Return the [x, y] coordinate for the center point of the cell that contains the specified text.  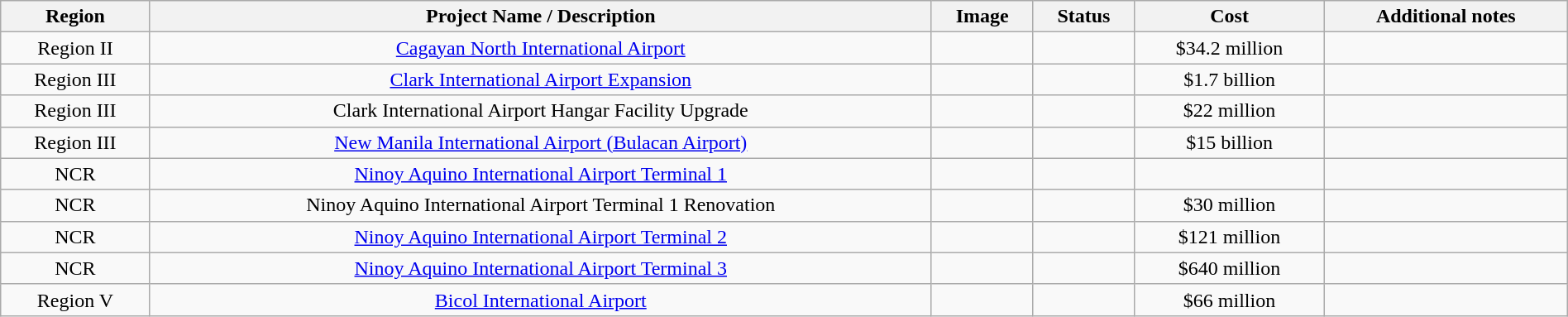
Ninoy Aquino International Airport Terminal 1 Renovation [541, 205]
Clark International Airport Expansion [541, 79]
Region V [75, 300]
Bicol International Airport [541, 300]
$66 million [1230, 300]
Additional notes [1446, 17]
$22 million [1230, 111]
Region II [75, 48]
Ninoy Aquino International Airport Terminal 2 [541, 237]
Cagayan North International Airport [541, 48]
$34.2 million [1230, 48]
$30 million [1230, 205]
Clark International Airport Hangar Facility Upgrade [541, 111]
$15 billion [1230, 142]
$1.7 billion [1230, 79]
New Manila International Airport (Bulacan Airport) [541, 142]
Cost [1230, 17]
Status [1083, 17]
Ninoy Aquino International Airport Terminal 1 [541, 174]
Project Name / Description [541, 17]
$640 million [1230, 268]
Ninoy Aquino International Airport Terminal 3 [541, 268]
Region [75, 17]
$121 million [1230, 237]
Image [982, 17]
